Return the [X, Y] coordinate for the center point of the cell that contains the specified text.  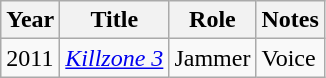
Title [114, 20]
Notes [290, 20]
2011 [30, 58]
Killzone 3 [114, 58]
Role [212, 20]
Year [30, 20]
Jammer [212, 58]
Voice [290, 58]
